Return [X, Y] of the center of cell containing provided text 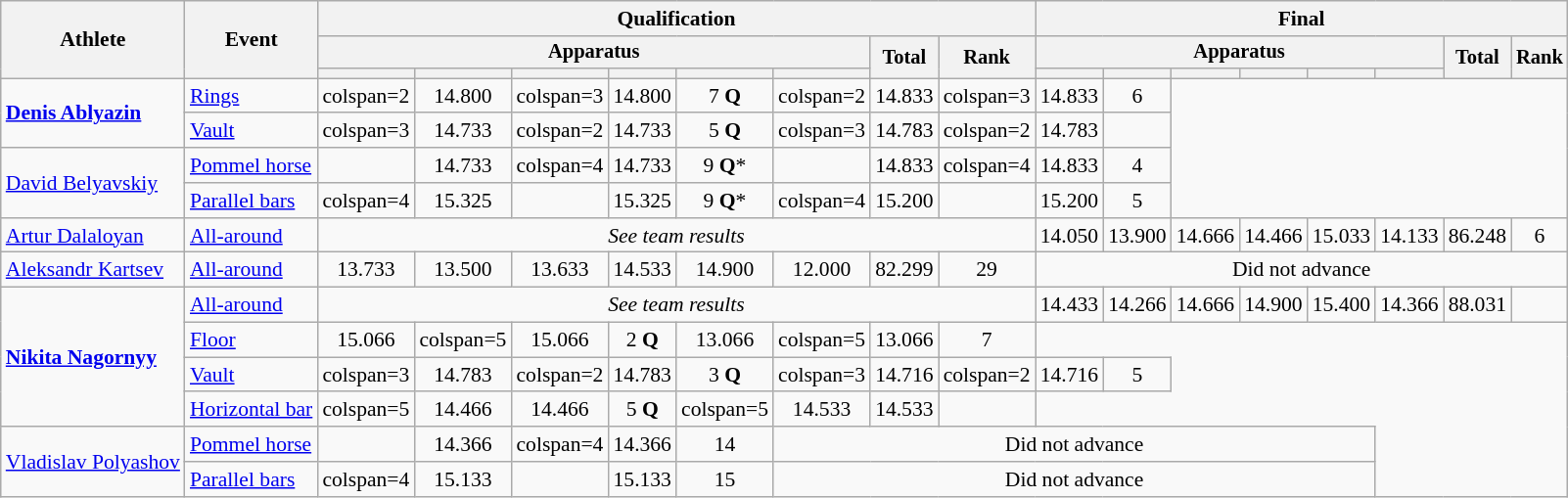
4 [1137, 165]
Athlete [93, 39]
12.000 [822, 270]
Nikita Nagornyy [93, 357]
13.733 [366, 270]
14 [724, 444]
Artur Dalaloyan [93, 236]
13.633 [560, 270]
Aleksandr Kartsev [93, 270]
86.248 [1478, 236]
Floor [251, 340]
7 [987, 340]
15.033 [1341, 236]
Denis Ablyazin [93, 113]
29 [987, 270]
Final [1302, 19]
14.433 [1069, 305]
Horizontal bar [251, 410]
Vladislav Polyashov [93, 462]
Event [251, 39]
2 Q [642, 340]
14.133 [1409, 236]
David Belyavskiy [93, 182]
3 Q [724, 375]
Rings [251, 96]
82.299 [904, 270]
14.266 [1137, 305]
13.900 [1137, 236]
Qualification [675, 19]
14.050 [1069, 236]
15.400 [1341, 305]
15 [724, 479]
88.031 [1478, 305]
7 Q [724, 96]
13.500 [462, 270]
